For the text-containing cell, return its midpoint in (X, Y) coordinate format. 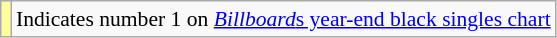
Indicates number 1 on Billboards year-end black singles chart (284, 19)
